Pinpoint the cell where the given text exists, returning its [X, Y] midpoint coordinate. 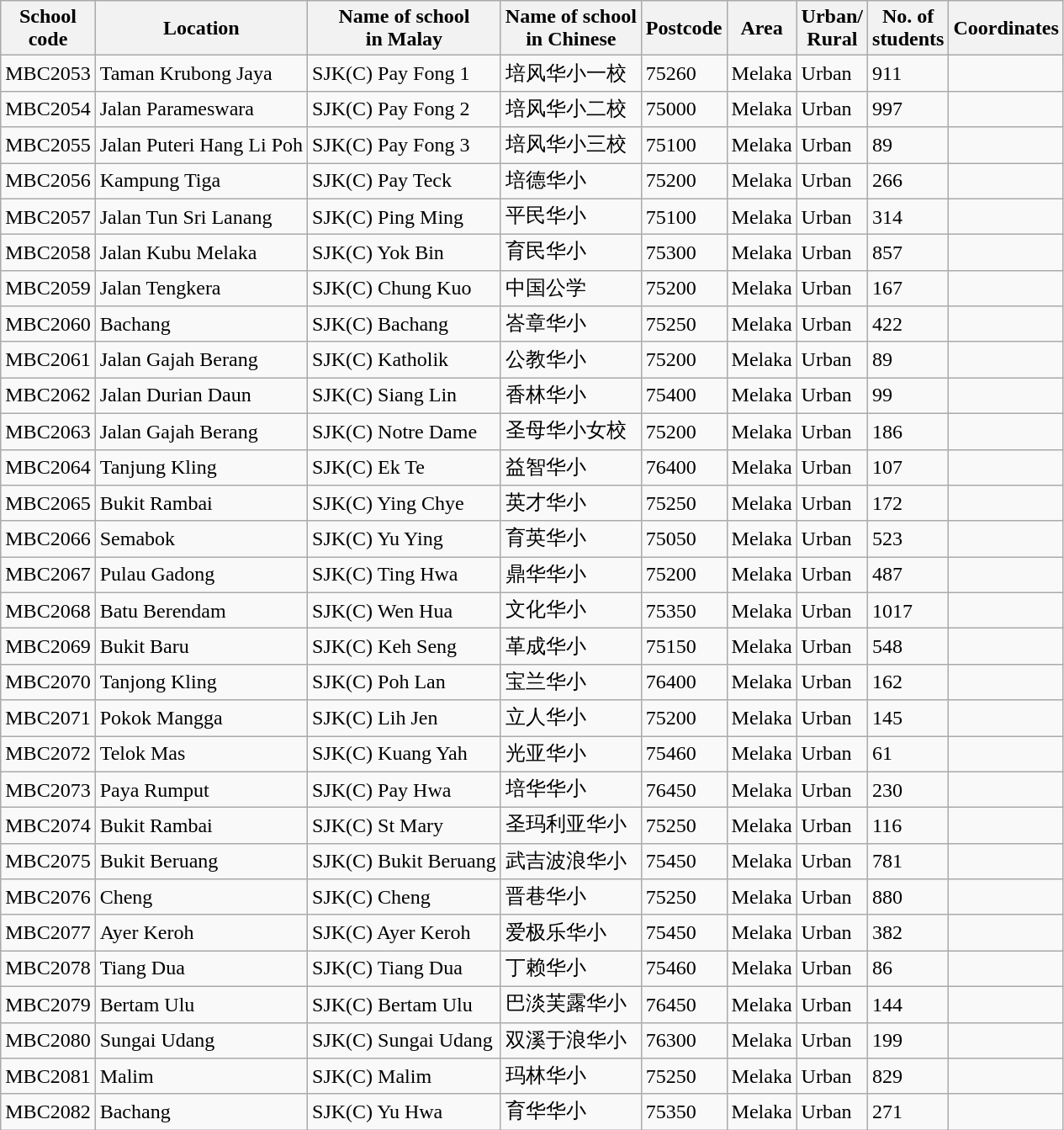
SJK(C) Pay Fong 1 [405, 74]
立人华小 [570, 719]
186 [908, 431]
SJK(C) Siang Lin [405, 395]
MBC2068 [48, 611]
SJK(C) Ayer Keroh [405, 932]
880 [908, 897]
SJK(C) Poh Lan [405, 682]
487 [908, 576]
MBC2060 [48, 325]
Area [762, 29]
76300 [684, 1040]
75050 [684, 538]
MBC2073 [48, 789]
MBC2075 [48, 862]
No. ofstudents [908, 29]
SJK(C) Ping Ming [405, 217]
SJK(C) Malim [405, 1077]
829 [908, 1077]
培德华小 [570, 182]
MBC2065 [48, 503]
MBC2082 [48, 1112]
Pokok Mangga [201, 719]
Jalan Tun Sri Lanang [201, 217]
Postcode [684, 29]
SJK(C) St Mary [405, 826]
爱极乐华小 [570, 932]
75000 [684, 109]
SJK(C) Pay Hwa [405, 789]
Cheng [201, 897]
Ayer Keroh [201, 932]
SJK(C) Bachang [405, 325]
422 [908, 325]
MBC2064 [48, 468]
SJK(C) Sungai Udang [405, 1040]
MBC2058 [48, 252]
英才华小 [570, 503]
玛林华小 [570, 1077]
SJK(C) Cheng [405, 897]
SJK(C) Keh Seng [405, 646]
SJK(C) Bertam Ulu [405, 1005]
光亚华小 [570, 754]
公教华小 [570, 360]
Batu Berendam [201, 611]
鼎华华小 [570, 576]
Kampung Tiga [201, 182]
MBC2056 [48, 182]
MBC2062 [48, 395]
Jalan Parameswara [201, 109]
SJK(C) Kuang Yah [405, 754]
SJK(C) Pay Teck [405, 182]
172 [908, 503]
Coordinates [1006, 29]
857 [908, 252]
Tiang Dua [201, 969]
SJK(C) Yu Ying [405, 538]
99 [908, 395]
SJK(C) Notre Dame [405, 431]
144 [908, 1005]
MBC2067 [48, 576]
997 [908, 109]
培华华小 [570, 789]
Bertam Ulu [201, 1005]
平民华小 [570, 217]
75300 [684, 252]
SJK(C) Yu Hwa [405, 1112]
Malim [201, 1077]
199 [908, 1040]
SJK(C) Chung Kuo [405, 288]
SJK(C) Ek Te [405, 468]
益智华小 [570, 468]
SJK(C) Tiang Dua [405, 969]
266 [908, 182]
1017 [908, 611]
MBC2071 [48, 719]
61 [908, 754]
MBC2077 [48, 932]
SJK(C) Pay Fong 3 [405, 145]
145 [908, 719]
911 [908, 74]
Name of schoolin Chinese [570, 29]
MBC2081 [48, 1077]
75150 [684, 646]
86 [908, 969]
SJK(C) Bukit Beruang [405, 862]
文化华小 [570, 611]
75260 [684, 74]
培风华小二校 [570, 109]
双溪于浪华小 [570, 1040]
香林华小 [570, 395]
MBC2061 [48, 360]
育民华小 [570, 252]
MBC2066 [48, 538]
武吉波浪华小 [570, 862]
Pulau Gadong [201, 576]
MBC2079 [48, 1005]
SJK(C) Ting Hwa [405, 576]
MBC2074 [48, 826]
MBC2078 [48, 969]
167 [908, 288]
523 [908, 538]
Tanjung Kling [201, 468]
Bukit Beruang [201, 862]
MBC2072 [48, 754]
SJK(C) Lih Jen [405, 719]
育英华小 [570, 538]
MBC2059 [48, 288]
SJK(C) Yok Bin [405, 252]
MBC2076 [48, 897]
Tanjong Kling [201, 682]
230 [908, 789]
Bukit Baru [201, 646]
圣母华小女校 [570, 431]
SJK(C) Wen Hua [405, 611]
Jalan Puteri Hang Li Poh [201, 145]
革成华小 [570, 646]
Schoolcode [48, 29]
培风华小三校 [570, 145]
781 [908, 862]
Taman Krubong Jaya [201, 74]
SJK(C) Katholik [405, 360]
Semabok [201, 538]
SJK(C) Pay Fong 2 [405, 109]
382 [908, 932]
314 [908, 217]
Telok Mas [201, 754]
MBC2057 [48, 217]
271 [908, 1112]
宝兰华小 [570, 682]
MBC2054 [48, 109]
MBC2070 [48, 682]
丁赖华小 [570, 969]
峇章华小 [570, 325]
Jalan Tengkera [201, 288]
Sungai Udang [201, 1040]
MBC2055 [48, 145]
巴淡芙露华小 [570, 1005]
晋巷华小 [570, 897]
育华华小 [570, 1112]
Name of schoolin Malay [405, 29]
548 [908, 646]
圣玛利亚华小 [570, 826]
Urban/Rural [832, 29]
Paya Rumput [201, 789]
中国公学 [570, 288]
MBC2053 [48, 74]
116 [908, 826]
MBC2069 [48, 646]
Location [201, 29]
75400 [684, 395]
SJK(C) Ying Chye [405, 503]
107 [908, 468]
Jalan Kubu Melaka [201, 252]
MBC2063 [48, 431]
培风华小一校 [570, 74]
Jalan Durian Daun [201, 395]
162 [908, 682]
MBC2080 [48, 1040]
